Output the (X, Y) coordinate of the center of the cell containing the given text.  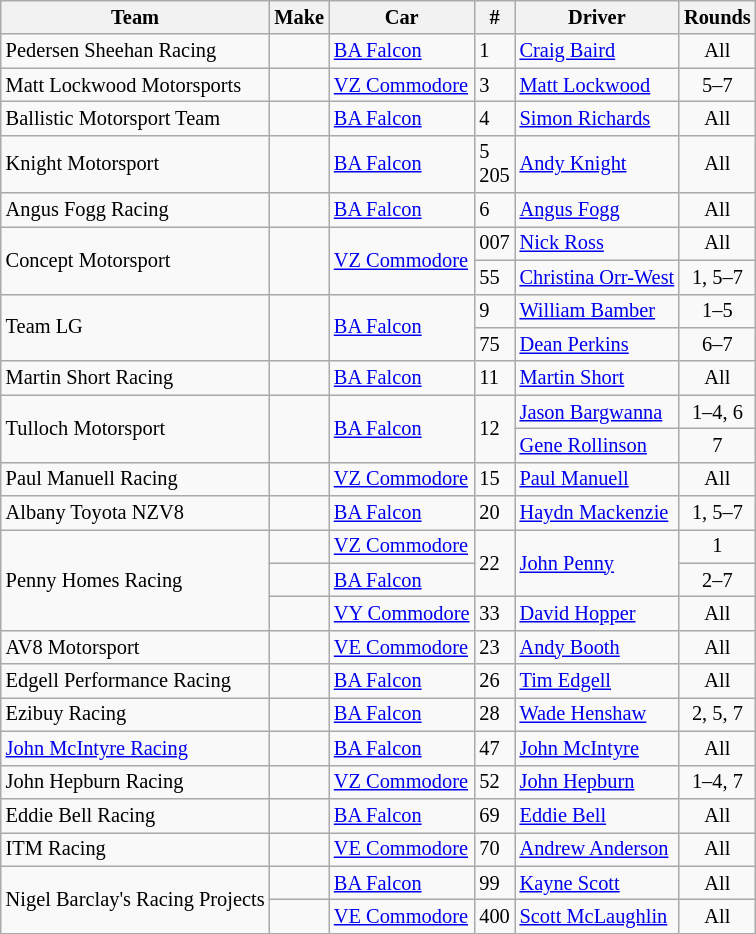
6–7 (718, 344)
007 (494, 243)
Paul Manuell Racing (136, 479)
VY Commodore (402, 613)
John Hepburn Racing (136, 782)
Martin Short Racing (136, 378)
Gene Rollinson (597, 445)
Martin Short (597, 378)
7 (718, 445)
John McIntyre (597, 748)
John McIntyre Racing (136, 748)
Nick Ross (597, 243)
22 (494, 562)
Matt Lockwood Motorsports (136, 85)
5–7 (718, 85)
Eddie Bell (597, 815)
Team LG (136, 328)
Andy Booth (597, 647)
11 (494, 378)
Dean Perkins (597, 344)
Concept Motorsport (136, 260)
Rounds (718, 17)
23 (494, 647)
47 (494, 748)
Make (299, 17)
15 (494, 479)
Team (136, 17)
1–4, 7 (718, 782)
Kayne Scott (597, 883)
Driver (597, 17)
1–4, 6 (718, 412)
75 (494, 344)
William Bamber (597, 311)
John Penny (597, 562)
Craig Baird (597, 51)
Jason Bargwanna (597, 412)
Wade Henshaw (597, 714)
Edgell Performance Racing (136, 681)
Albany Toyota NZV8 (136, 513)
Nigel Barclay's Racing Projects (136, 900)
Ballistic Motorsport Team (136, 118)
2–7 (718, 580)
20 (494, 513)
Haydn Mackenzie (597, 513)
Car (402, 17)
1–5 (718, 311)
Angus Fogg (597, 210)
Penny Homes Racing (136, 580)
David Hopper (597, 613)
99 (494, 883)
Scott McLaughlin (597, 916)
2, 5, 7 (718, 714)
70 (494, 849)
6 (494, 210)
# (494, 17)
5205 (494, 164)
Andrew Anderson (597, 849)
Christina Orr-West (597, 277)
Angus Fogg Racing (136, 210)
9 (494, 311)
Simon Richards (597, 118)
3 (494, 85)
Knight Motorsport (136, 164)
Pedersen Sheehan Racing (136, 51)
John Hepburn (597, 782)
52 (494, 782)
Ezibuy Racing (136, 714)
ITM Racing (136, 849)
33 (494, 613)
55 (494, 277)
4 (494, 118)
28 (494, 714)
AV8 Motorsport (136, 647)
Tulloch Motorsport (136, 428)
12 (494, 428)
69 (494, 815)
Matt Lockwood (597, 85)
Tim Edgell (597, 681)
Andy Knight (597, 164)
26 (494, 681)
400 (494, 916)
Eddie Bell Racing (136, 815)
Paul Manuell (597, 479)
